Output the [x, y] coordinate of the center of the cell containing the given text.  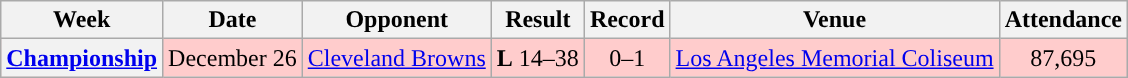
0–1 [627, 58]
Result [538, 20]
Los Angeles Memorial Coliseum [834, 58]
December 26 [233, 58]
Venue [834, 20]
Championship [82, 58]
Date [233, 20]
Record [627, 20]
Attendance [1063, 20]
Cleveland Browns [396, 58]
Week [82, 20]
L 14–38 [538, 58]
87,695 [1063, 58]
Opponent [396, 20]
